Capture the cell that displays the provided text and extract its [x, y] central coordinate. 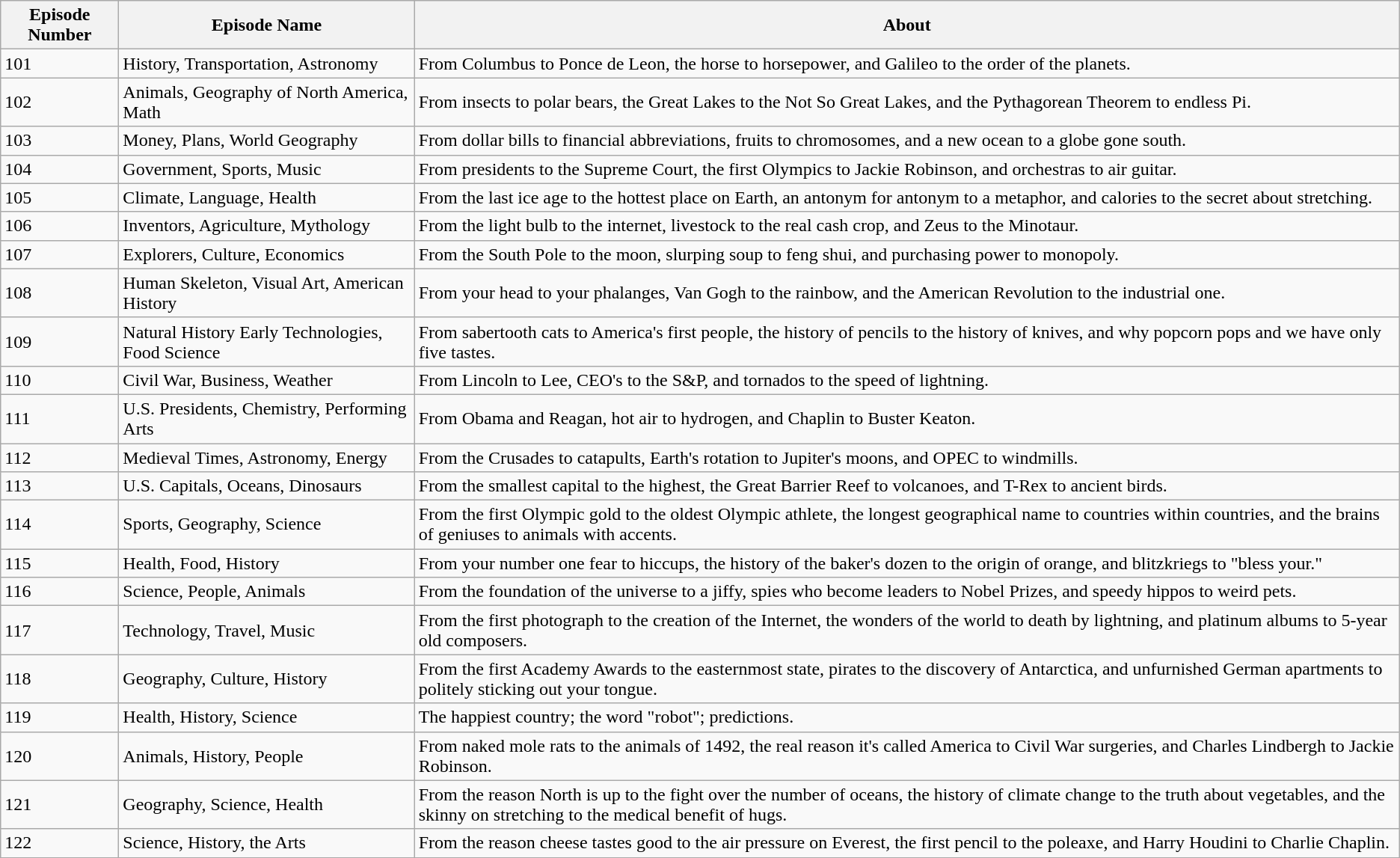
112 [60, 457]
From presidents to the Supreme Court, the first Olympics to Jackie Robinson, and orchestras to air guitar. [906, 169]
From the smallest capital to the highest, the Great Barrier Reef to volcanoes, and T-Rex to ancient birds. [906, 486]
From dollar bills to financial abbreviations, fruits to chromosomes, and a new ocean to a globe gone south. [906, 141]
Episode Name [266, 25]
Science, People, Animals [266, 592]
Civil War, Business, Weather [266, 380]
From the foundation of the universe to a jiffy, spies who become leaders to Nobel Prizes, and speedy hippos to weird pets. [906, 592]
From sabertooth cats to America's first people, the history of pencils to the history of knives, and why popcorn pops and we have only five tastes. [906, 341]
Geography, Culture, History [266, 679]
104 [60, 169]
109 [60, 341]
History, Transportation, Astronomy [266, 64]
Human Skeleton, Visual Art, American History [266, 293]
From Obama and Reagan, hot air to hydrogen, and Chaplin to Buster Keaton. [906, 419]
Health, History, Science [266, 717]
107 [60, 254]
118 [60, 679]
About [906, 25]
Geography, Science, Health [266, 805]
Medieval Times, Astronomy, Energy [266, 457]
103 [60, 141]
From Lincoln to Lee, CEO's to the S&P, and tornados to the speed of lightning. [906, 380]
Inventors, Agriculture, Mythology [266, 226]
106 [60, 226]
113 [60, 486]
101 [60, 64]
102 [60, 102]
114 [60, 525]
Animals, History, People [266, 756]
Climate, Language, Health [266, 197]
The happiest country; the word "robot"; predictions. [906, 717]
Episode Number [60, 25]
Explorers, Culture, Economics [266, 254]
122 [60, 843]
117 [60, 630]
From the South Pole to the moon, slurping soup to feng shui, and purchasing power to monopoly. [906, 254]
Animals, Geography of North America, Math [266, 102]
110 [60, 380]
From your number one fear to hiccups, the history of the baker's dozen to the origin of orange, and blitzkriegs to "bless your." [906, 563]
From the last ice age to the hottest place on Earth, an antonym for antonym to a metaphor, and calories to the secret about stretching. [906, 197]
120 [60, 756]
105 [60, 197]
From insects to polar bears, the Great Lakes to the Not So Great Lakes, and the Pythagorean Theorem to endless Pi. [906, 102]
From the light bulb to the internet, livestock to the real cash crop, and Zeus to the Minotaur. [906, 226]
Science, History, the Arts [266, 843]
115 [60, 563]
121 [60, 805]
Money, Plans, World Geography [266, 141]
Natural History Early Technologies, Food Science [266, 341]
Government, Sports, Music [266, 169]
Sports, Geography, Science [266, 525]
Technology, Travel, Music [266, 630]
Health, Food, History [266, 563]
U.S. Capitals, Oceans, Dinosaurs [266, 486]
From your head to your phalanges, Van Gogh to the rainbow, and the American Revolution to the industrial one. [906, 293]
116 [60, 592]
108 [60, 293]
U.S. Presidents, Chemistry, Performing Arts [266, 419]
From naked mole rats to the animals of 1492, the real reason it's called America to Civil War surgeries, and Charles Lindbergh to Jackie Robinson. [906, 756]
111 [60, 419]
From the reason cheese tastes good to the air pressure on Everest, the first pencil to the poleaxe, and Harry Houdini to Charlie Chaplin. [906, 843]
From Columbus to Ponce de Leon, the horse to horsepower, and Galileo to the order of the planets. [906, 64]
From the Crusades to catapults, Earth's rotation to Jupiter's moons, and OPEC to windmills. [906, 457]
119 [60, 717]
